Search for the cell housing the specified text and yield its (x, y) center coordinate. 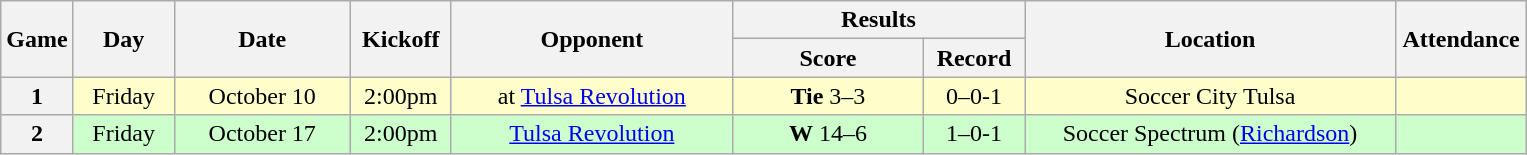
Score (828, 58)
Attendance (1462, 39)
October 10 (262, 96)
2 (37, 134)
0–0-1 (974, 96)
October 17 (262, 134)
Day (124, 39)
1–0-1 (974, 134)
Date (262, 39)
1 (37, 96)
Kickoff (400, 39)
Record (974, 58)
Location (1210, 39)
Tulsa Revolution (592, 134)
at Tulsa Revolution (592, 96)
Results (878, 20)
Opponent (592, 39)
Tie 3–3 (828, 96)
Game (37, 39)
Soccer City Tulsa (1210, 96)
W 14–6 (828, 134)
Soccer Spectrum (Richardson) (1210, 134)
